Search for the cell housing the specified text and yield its [X, Y] center coordinate. 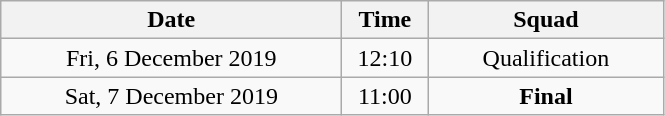
Squad [546, 20]
Qualification [546, 58]
Date [172, 20]
Sat, 7 December 2019 [172, 96]
Final [546, 96]
Time [385, 20]
Fri, 6 December 2019 [172, 58]
12:10 [385, 58]
11:00 [385, 96]
